Return (X, Y) of the center of cell containing provided text 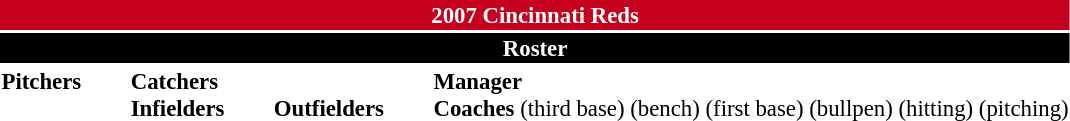
Roster (535, 48)
2007 Cincinnati Reds (535, 15)
